Extract the [x, y] coordinate from the center of the cell holding the provided text.  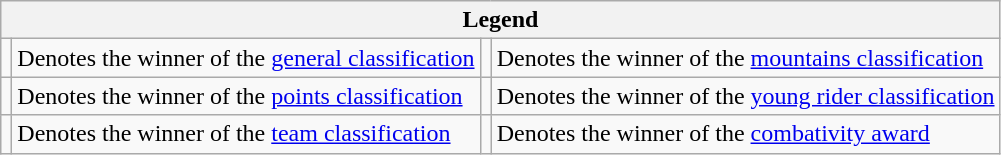
Denotes the winner of the young rider classification [746, 96]
Denotes the winner of the general classification [246, 58]
Denotes the winner of the mountains classification [746, 58]
Legend [500, 20]
Denotes the winner of the team classification [246, 134]
Denotes the winner of the combativity award [746, 134]
Denotes the winner of the points classification [246, 96]
